Scan for the cell matching the given text and deliver its [x, y] coordinate at center. 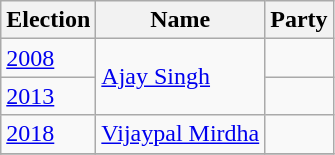
Party [299, 20]
Name [180, 20]
Election [48, 20]
Ajay Singh [180, 77]
2018 [48, 134]
Vijaypal Mirdha [180, 134]
2008 [48, 58]
2013 [48, 96]
